From the cell containing the given text, extract its center point as (X, Y) coordinate. 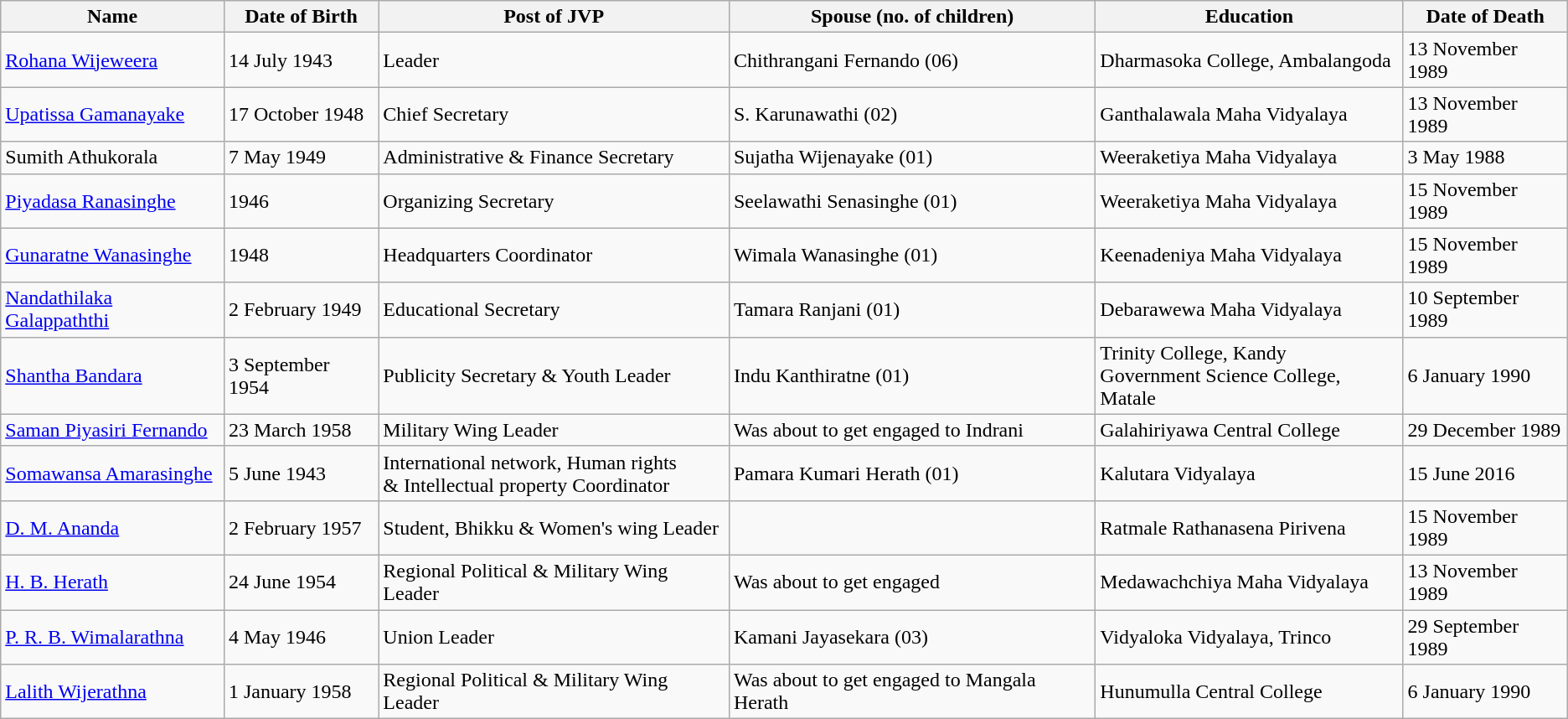
Chief Secretary (554, 114)
Pamara Kumari Herath (01) (911, 473)
Was about to get engaged (911, 582)
Ganthalawala Maha Vidyalaya (1250, 114)
Rohana Wijeweera (112, 60)
Educational Secretary (554, 310)
H. B. Herath (112, 582)
Hunumulla Central College (1250, 692)
Upatissa Gamanayake (112, 114)
International network, Human rights & Intellectual property Coordinator (554, 473)
Shantha Bandara (112, 375)
23 March 1958 (301, 430)
Somawansa Amarasinghe (112, 473)
Ratmale Rathanasena Pirivena (1250, 528)
Sumith Athukorala (112, 158)
P. R. B. Wimalarathna (112, 637)
24 June 1954 (301, 582)
Sujatha Wijenayake (01) (911, 158)
Debarawewa Maha Vidyalaya (1250, 310)
Keenadeniya Maha Vidyalaya (1250, 255)
Dharmasoka College, Ambalangoda (1250, 60)
Spouse (no. of children) (911, 17)
Seelawathi Senasinghe (01) (911, 201)
Education (1250, 17)
Nandathilaka Galappaththi (112, 310)
Piyadasa Ranasinghe (112, 201)
Student, Bhikku & Women's wing Leader (554, 528)
Gunaratne Wanasinghe (112, 255)
Organizing Secretary (554, 201)
Kamani Jayasekara (03) (911, 637)
Wimala Wanasinghe (01) (911, 255)
Date of Death (1485, 17)
Indu Kanthiratne (01) (911, 375)
10 September 1989 (1485, 310)
Was about to get engaged to Mangala Herath (911, 692)
Tamara Ranjani (01) (911, 310)
Publicity Secretary & Youth Leader (554, 375)
29 September 1989 (1485, 637)
Administrative & Finance Secretary (554, 158)
Trinity College, Kandy Government Science College, Matale (1250, 375)
Post of JVP (554, 17)
2 February 1949 (301, 310)
S. Karunawathi (02) (911, 114)
Medawachchiya Maha Vidyalaya (1250, 582)
4 May 1946 (301, 637)
17 October 1948 (301, 114)
Vidyaloka Vidyalaya, Trinco (1250, 637)
Name (112, 17)
2 February 1957 (301, 528)
Lalith Wijerathna (112, 692)
Leader (554, 60)
Galahiriyawa Central College (1250, 430)
1948 (301, 255)
Headquarters Coordinator (554, 255)
Was about to get engaged to Indrani (911, 430)
15 June 2016 (1485, 473)
5 June 1943 (301, 473)
Kalutara Vidyalaya (1250, 473)
Military Wing Leader (554, 430)
Date of Birth (301, 17)
3 September 1954 (301, 375)
Union Leader (554, 637)
D. M. Ananda (112, 528)
3 May 1988 (1485, 158)
Saman Piyasiri Fernando (112, 430)
29 December 1989 (1485, 430)
1946 (301, 201)
Chithrangani Fernando (06) (911, 60)
7 May 1949 (301, 158)
14 July 1943 (301, 60)
1 January 1958 (301, 692)
